Scan for the cell matching the given text and deliver its [X, Y] coordinate at center. 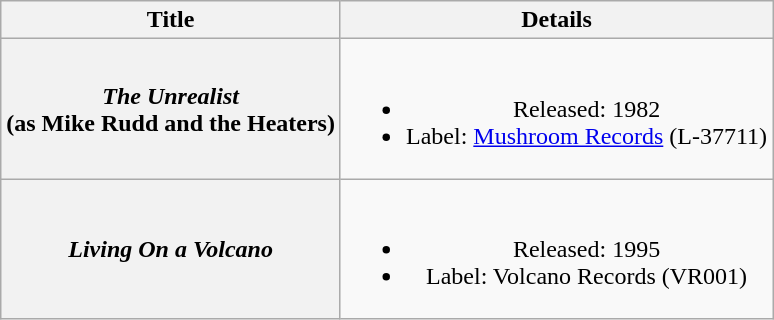
Details [556, 20]
Living On a Volcano [171, 249]
Title [171, 20]
Released: 1995Label: Volcano Records (VR001) [556, 249]
The Unrealist (as Mike Rudd and the Heaters) [171, 109]
Released: 1982Label: Mushroom Records (L-37711) [556, 109]
